Search for the cell housing the specified text and yield its [x, y] center coordinate. 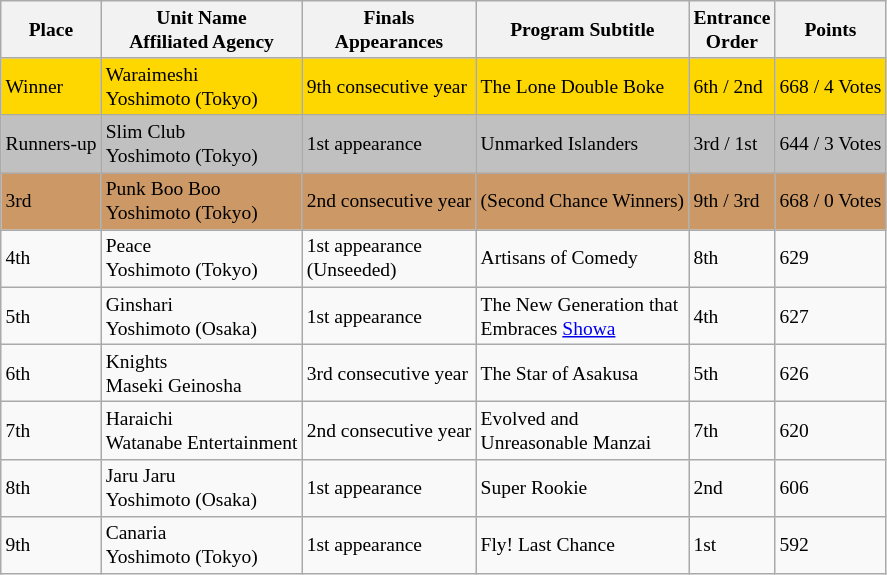
627 [830, 316]
606 [830, 488]
Unit NameAffiliated Agency [202, 30]
Punk Boo BooYoshimoto (Tokyo) [202, 202]
Artisans of Comedy [582, 258]
Slim ClubYoshimoto (Tokyo) [202, 144]
9th / 3rd [732, 202]
Runners-up [51, 144]
2nd [732, 488]
9th [51, 544]
Place [51, 30]
The Lone Double Boke [582, 86]
629 [830, 258]
GinshariYoshimoto (Osaka) [202, 316]
1st [732, 544]
CanariaYoshimoto (Tokyo) [202, 544]
Program Subtitle [582, 30]
6th / 2nd [732, 86]
Fly! Last Chance [582, 544]
3rd / 1st [732, 144]
592 [830, 544]
3rd consecutive year [389, 372]
1st appearance(Unseeded) [389, 258]
HaraichiWatanabe Entertainment [202, 430]
3rd [51, 202]
6th [51, 372]
KnightsMaseki Geinosha [202, 372]
The New Generation thatEmbraces Showa [582, 316]
FinalsAppearances [389, 30]
Unmarked Islanders [582, 144]
Jaru JaruYoshimoto (Osaka) [202, 488]
EntranceOrder [732, 30]
668 / 4 Votes [830, 86]
The Star of Asakusa [582, 372]
Evolved andUnreasonable Manzai [582, 430]
668 / 0 Votes [830, 202]
9th consecutive year [389, 86]
Super Rookie [582, 488]
626 [830, 372]
PeaceYoshimoto (Tokyo) [202, 258]
Points [830, 30]
(Second Chance Winners) [582, 202]
620 [830, 430]
WaraimeshiYoshimoto (Tokyo) [202, 86]
Winner [51, 86]
644 / 3 Votes [830, 144]
